Determine the [X, Y] coordinate at the center of the cell enclosing the given text.  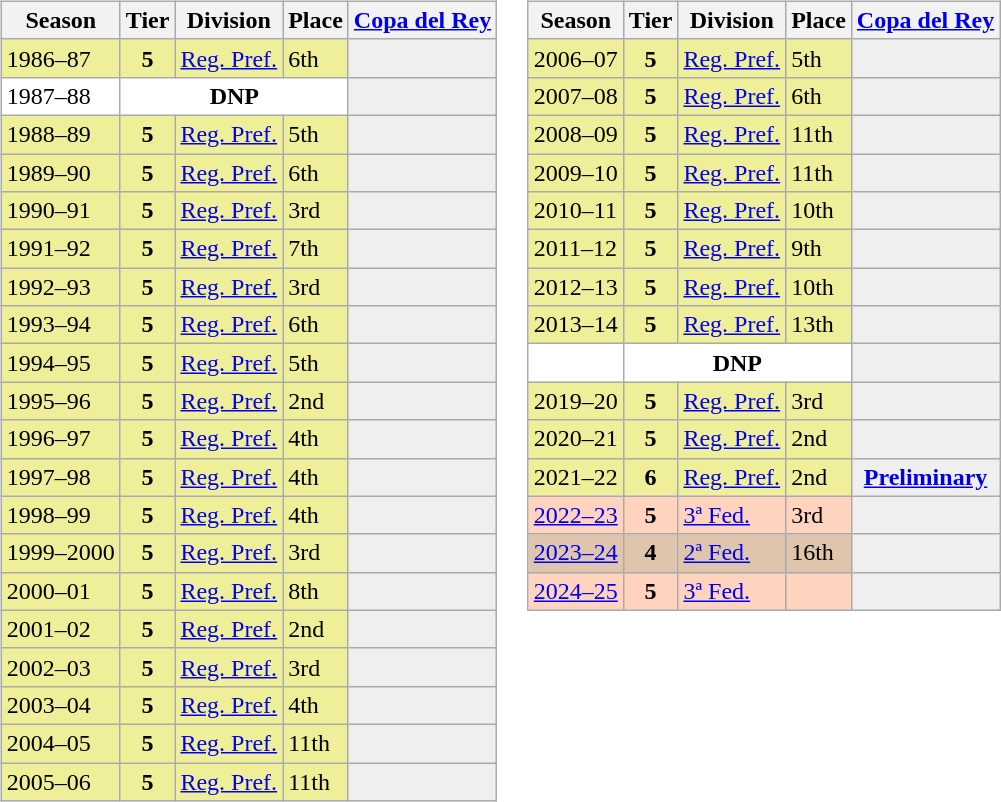
1994–95 [60, 363]
2011–12 [576, 249]
2020–21 [576, 439]
1986–87 [60, 58]
4 [650, 553]
13th [819, 325]
1999–2000 [60, 553]
2001–02 [60, 629]
1990–91 [60, 211]
9th [819, 249]
2004–05 [60, 743]
2009–10 [576, 173]
1992–93 [60, 287]
2019–20 [576, 401]
8th [316, 591]
2010–11 [576, 211]
2013–14 [576, 325]
2024–25 [576, 591]
2008–09 [576, 134]
2006–07 [576, 58]
1993–94 [60, 325]
2012–13 [576, 287]
Preliminary [925, 477]
2007–08 [576, 96]
16th [819, 553]
1995–96 [60, 401]
1991–92 [60, 249]
2022–23 [576, 515]
1989–90 [60, 173]
2000–01 [60, 591]
7th [316, 249]
2002–03 [60, 667]
1997–98 [60, 477]
1987–88 [60, 96]
2023–24 [576, 553]
6 [650, 477]
1996–97 [60, 439]
1998–99 [60, 515]
2021–22 [576, 477]
2003–04 [60, 705]
1988–89 [60, 134]
2ª Fed. [732, 553]
2005–06 [60, 781]
